Search for the cell housing the specified text and yield its [X, Y] center coordinate. 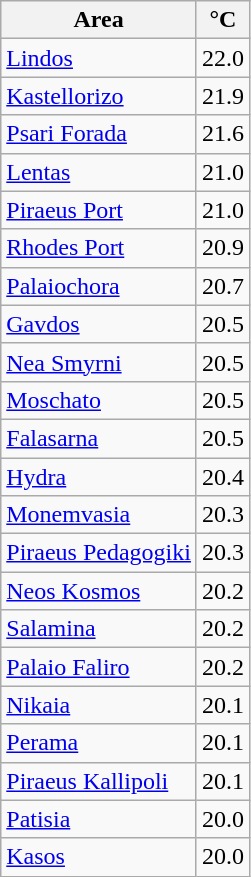
Falasarna [99, 438]
Palaio Faliro [99, 667]
Rhodes Port [99, 248]
Palaiochora [99, 286]
Hydra [99, 477]
Kasos [99, 857]
Lindos [99, 58]
21.6 [222, 134]
Patisia [99, 819]
Piraeus Pedagogiki [99, 553]
Lentas [99, 172]
Neos Kosmos [99, 591]
21.9 [222, 96]
Monemvasia [99, 515]
Nea Smyrni [99, 362]
Kastellorizo [99, 96]
20.7 [222, 286]
Psari Forada [99, 134]
22.0 [222, 58]
20.9 [222, 248]
Moschato [99, 400]
Area [99, 20]
Piraeus Kallipoli [99, 781]
Nikaia [99, 705]
Gavdos [99, 324]
Perama [99, 743]
Piraeus Port [99, 210]
Salamina [99, 629]
°C [222, 20]
20.4 [222, 477]
